Detect which cell encompasses the target text, then output its [X, Y] center coordinate. 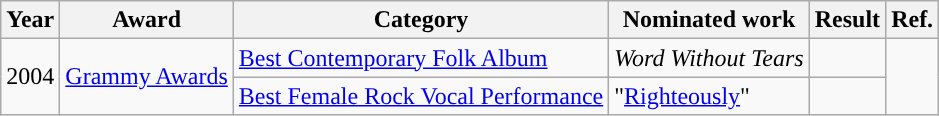
2004 [30, 77]
Category [420, 20]
Best Female Rock Vocal Performance [420, 96]
Result [847, 20]
Word Without Tears [709, 58]
Best Contemporary Folk Album [420, 58]
Grammy Awards [147, 77]
Nominated work [709, 20]
"Righteously" [709, 96]
Year [30, 20]
Ref. [912, 20]
Award [147, 20]
